Detect which cell encompasses the target text, then output its (X, Y) center coordinate. 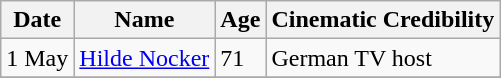
Name (144, 20)
Date (38, 20)
Age (240, 20)
Hilde Nocker (144, 58)
71 (240, 58)
German TV host (383, 58)
Cinematic Credibility (383, 20)
1 May (38, 58)
